Search for the cell housing the specified text and yield its [x, y] center coordinate. 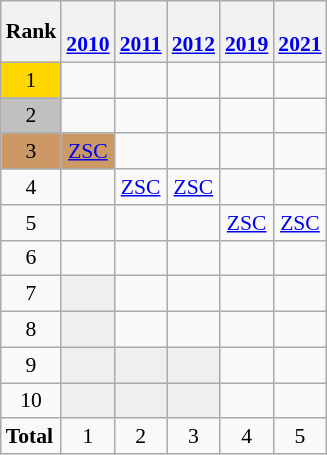
2019 [246, 32]
2012 [194, 32]
2021 [300, 32]
10 [32, 401]
Rank [32, 32]
9 [32, 365]
Total [32, 437]
2011 [141, 32]
2010 [88, 32]
6 [32, 258]
8 [32, 330]
7 [32, 294]
